Pinpoint the cell where the given text exists, returning its (x, y) midpoint coordinate. 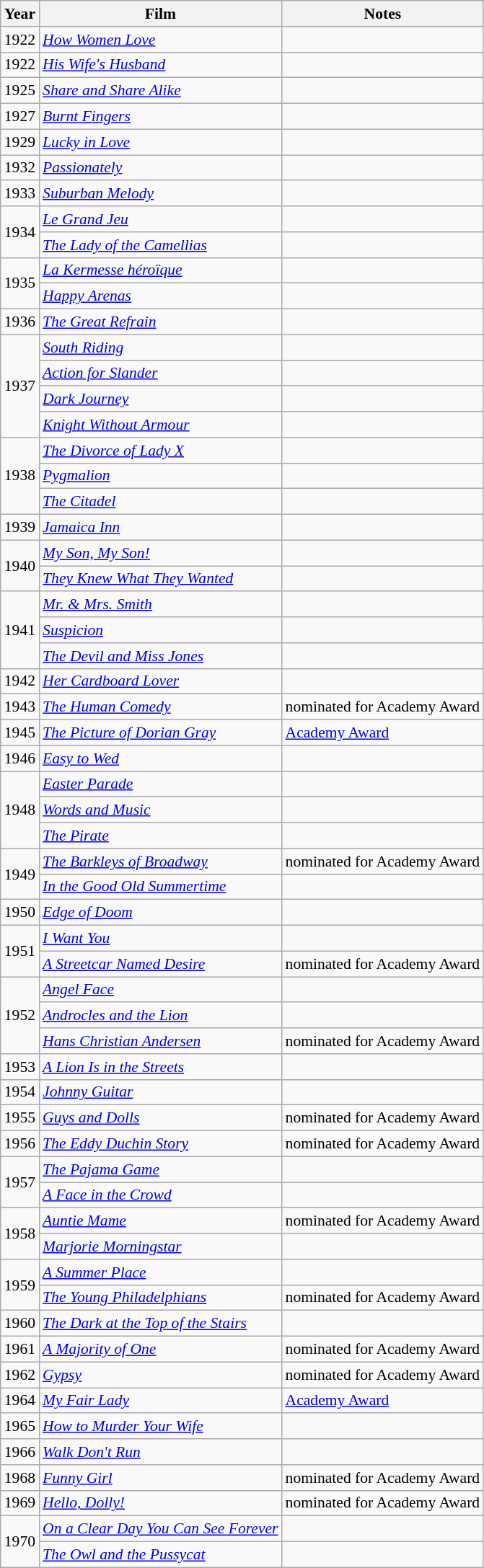
Burnt Fingers (160, 117)
1955 (20, 1118)
Passionately (160, 168)
1969 (20, 1503)
1970 (20, 1541)
Dark Journey (160, 399)
My Fair Lady (160, 1401)
His Wife's Husband (160, 65)
1935 (20, 283)
The Pajama Game (160, 1169)
1958 (20, 1234)
A Streetcar Named Desire (160, 964)
Mr. & Mrs. Smith (160, 605)
Funny Girl (160, 1478)
1933 (20, 194)
1934 (20, 232)
1936 (20, 322)
1941 (20, 630)
Lucky in Love (160, 142)
Year (20, 14)
1925 (20, 91)
Guys and Dolls (160, 1118)
The Owl and the Pussycat (160, 1555)
The Citadel (160, 502)
Words and Music (160, 810)
My Son, My Son! (160, 553)
1927 (20, 117)
The Barkleys of Broadway (160, 861)
Pygmalion (160, 476)
The Picture of Dorian Gray (160, 733)
1951 (20, 952)
Marjorie Morningstar (160, 1246)
A Majority of One (160, 1350)
Notes (383, 14)
1953 (20, 1067)
Angel Face (160, 990)
Easy to Wed (160, 758)
1945 (20, 733)
Gypsy (160, 1375)
The Devil and Miss Jones (160, 656)
A Summer Place (160, 1272)
How Women Love (160, 40)
Film (160, 14)
The Human Comedy (160, 707)
1932 (20, 168)
Her Cardboard Lover (160, 681)
Suspicion (160, 630)
I Want You (160, 939)
1954 (20, 1092)
The Pirate (160, 836)
They Knew What They Wanted (160, 579)
The Eddy Duchin Story (160, 1144)
The Lady of the Camellias (160, 245)
1949 (20, 874)
1938 (20, 476)
Hans Christian Andersen (160, 1041)
1956 (20, 1144)
Auntie Mame (160, 1221)
How to Murder Your Wife (160, 1427)
1948 (20, 810)
1942 (20, 681)
In the Good Old Summertime (160, 887)
1946 (20, 758)
The Divorce of Lady X (160, 451)
Knight Without Armour (160, 425)
1957 (20, 1182)
1961 (20, 1350)
1960 (20, 1324)
1959 (20, 1285)
A Face in the Crowd (160, 1195)
The Dark at the Top of the Stairs (160, 1324)
Jamaica Inn (160, 528)
1943 (20, 707)
1966 (20, 1452)
1939 (20, 528)
Johnny Guitar (160, 1092)
1929 (20, 142)
Walk Don't Run (160, 1452)
1964 (20, 1401)
Easter Parade (160, 784)
On a Clear Day You Can See Forever (160, 1529)
1937 (20, 386)
1962 (20, 1375)
The Young Philadelphians (160, 1298)
1940 (20, 565)
The Great Refrain (160, 322)
1952 (20, 1015)
A Lion Is in the Streets (160, 1067)
1965 (20, 1427)
Androcles and the Lion (160, 1016)
South Riding (160, 347)
Action for Slander (160, 373)
La Kermesse héroïque (160, 270)
Share and Share Alike (160, 91)
1968 (20, 1478)
Edge of Doom (160, 913)
1950 (20, 913)
Happy Arenas (160, 296)
Hello, Dolly! (160, 1503)
Le Grand Jeu (160, 219)
Suburban Melody (160, 194)
